Provide the [X, Y] coordinate of the cell's center where the given text is located.  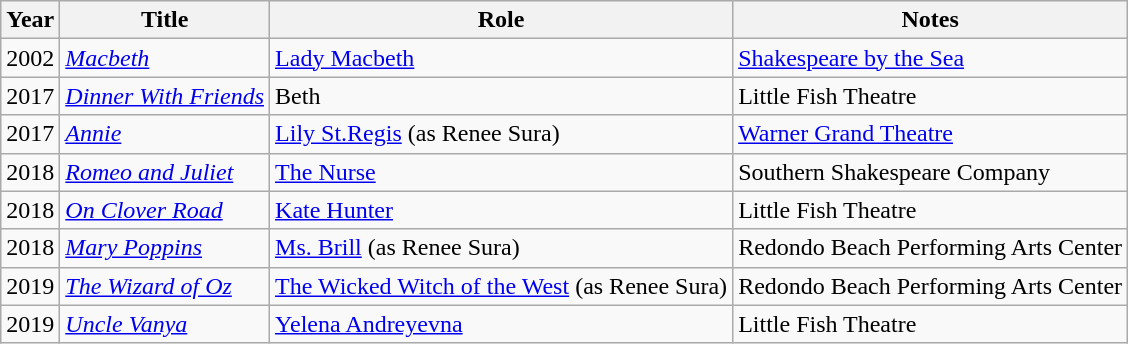
Notes [930, 20]
The Nurse [502, 172]
On Clover Road [165, 210]
Yelena Andreyevna [502, 324]
Lily St.Regis (as Renee Sura) [502, 134]
Romeo and Juliet [165, 172]
Mary Poppins [165, 248]
2002 [30, 58]
Ms. Brill (as Renee Sura) [502, 248]
Uncle Vanya [165, 324]
Annie [165, 134]
Shakespeare by the Sea [930, 58]
Kate Hunter [502, 210]
Southern Shakespeare Company [930, 172]
The Wizard of Oz [165, 286]
Lady Macbeth [502, 58]
Beth [502, 96]
Role [502, 20]
Dinner With Friends [165, 96]
Macbeth [165, 58]
Title [165, 20]
Year [30, 20]
Warner Grand Theatre [930, 134]
The Wicked Witch of the West (as Renee Sura) [502, 286]
